Identify which cell holds the provided text, then report its [x, y] central coordinate. 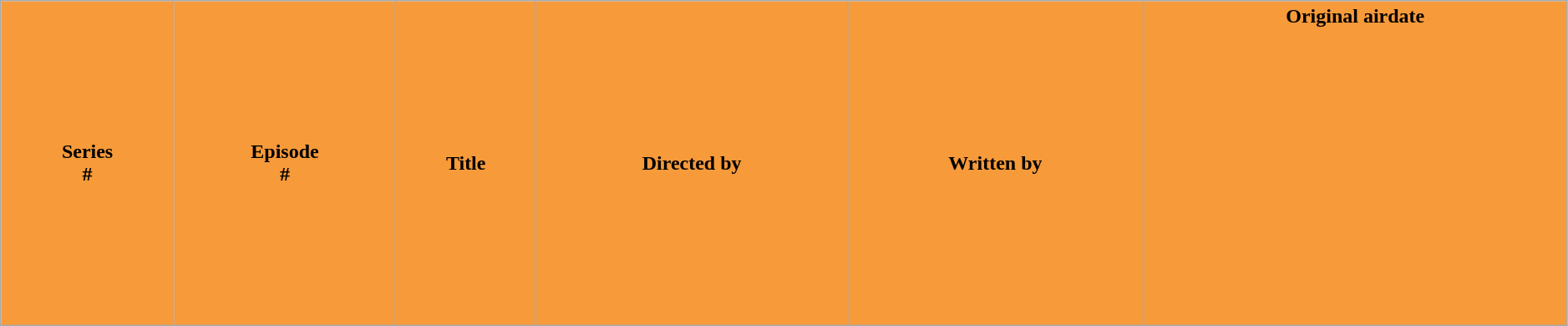
Series# [88, 164]
Episode# [284, 164]
Directed by [692, 164]
Original airdate [1355, 164]
Written by [996, 164]
Title [466, 164]
